Detect which cell encompasses the target text, then output its [x, y] center coordinate. 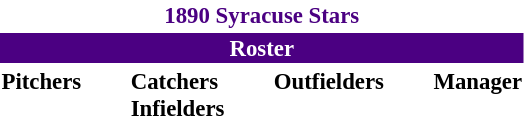
1890 Syracuse Stars [262, 15]
Roster [262, 48]
